Output the [x, y] coordinate of the center of the cell containing the given text.  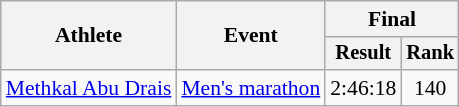
Result [363, 54]
Men's marathon [250, 88]
Rank [430, 54]
Event [250, 36]
Methkal Abu Drais [89, 88]
Athlete [89, 36]
140 [430, 88]
2:46:18 [363, 88]
Final [392, 19]
